Capture the cell that displays the provided text and extract its [X, Y] central coordinate. 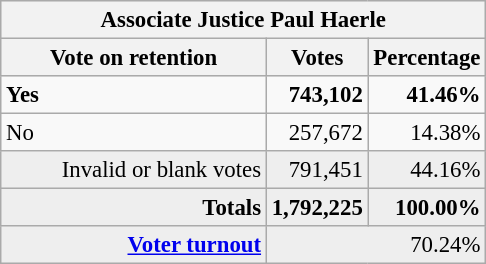
743,102 [317, 95]
100.00% [427, 208]
791,451 [317, 170]
70.24% [376, 245]
Totals [134, 208]
Yes [134, 95]
Associate Justice Paul Haerle [244, 20]
41.46% [427, 95]
Vote on retention [134, 58]
44.16% [427, 170]
257,672 [317, 133]
1,792,225 [317, 208]
Votes [317, 58]
Voter turnout [134, 245]
14.38% [427, 133]
Invalid or blank votes [134, 170]
Percentage [427, 58]
No [134, 133]
